Capture the cell that displays the provided text and extract its [x, y] central coordinate. 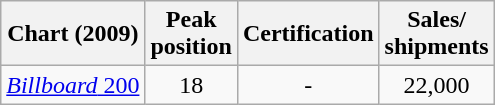
- [308, 85]
Sales/shipments [436, 34]
Chart (2009) [73, 34]
22,000 [436, 85]
Peakposition [191, 34]
Billboard 200 [73, 85]
18 [191, 85]
Certification [308, 34]
